Capture the cell that displays the provided text and extract its [x, y] central coordinate. 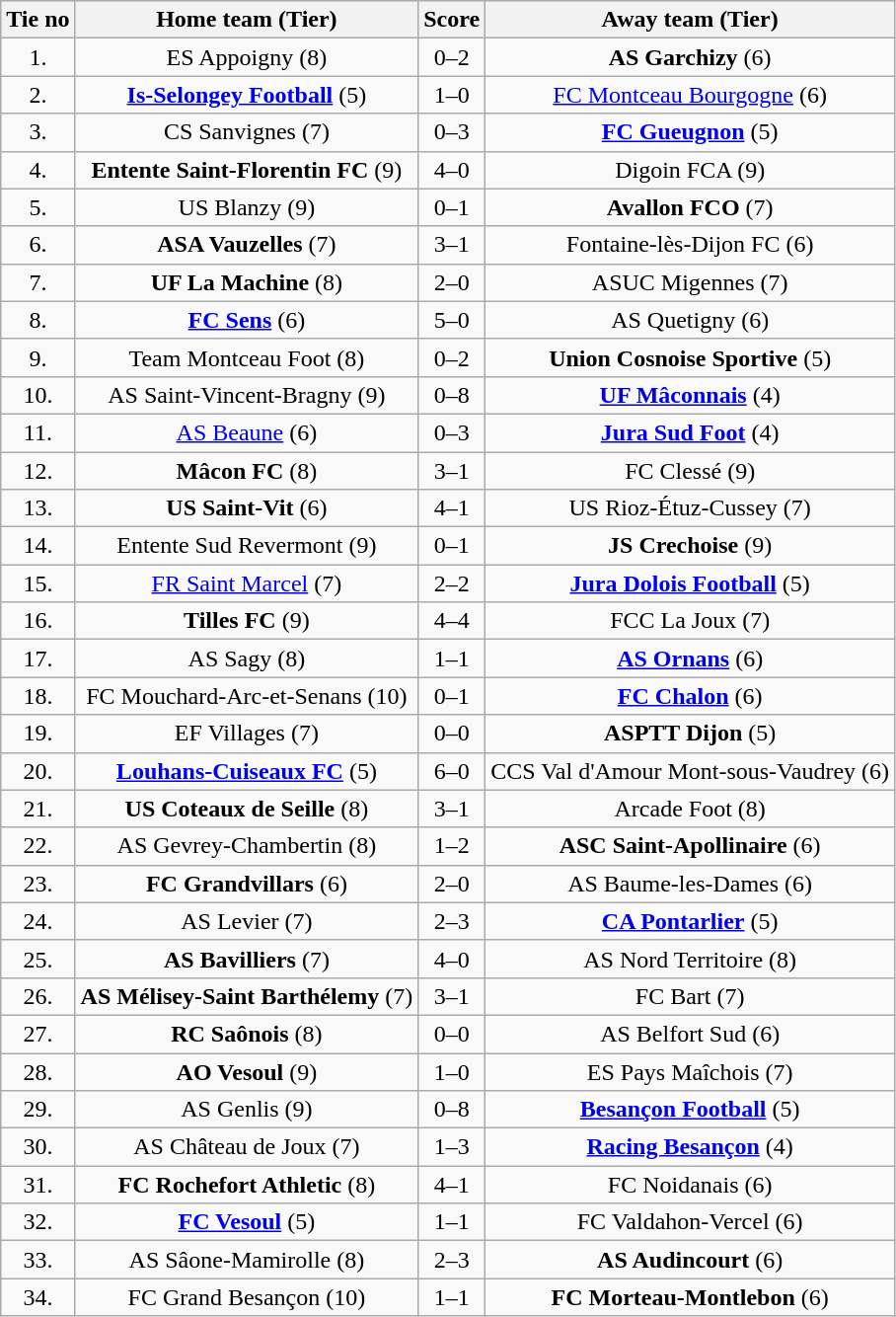
Away team (Tier) [691, 20]
16. [37, 621]
2. [37, 95]
Team Montceau Foot (8) [247, 357]
FCC La Joux (7) [691, 621]
Fontaine-lès-Dijon FC (6) [691, 245]
18. [37, 696]
AS Sâone-Mamirolle (8) [247, 1260]
12. [37, 471]
Mâcon FC (8) [247, 471]
1–3 [452, 1147]
FC Grandvillars (6) [247, 884]
CA Pontarlier (5) [691, 921]
17. [37, 658]
3. [37, 132]
ASA Vauzelles (7) [247, 245]
CCS Val d'Amour Mont-sous-Vaudrey (6) [691, 771]
AS Belfort Sud (6) [691, 1034]
AO Vesoul (9) [247, 1071]
FC Clessé (9) [691, 471]
FC Bart (7) [691, 996]
FC Valdahon-Vercel (6) [691, 1222]
22. [37, 846]
RC Saônois (8) [247, 1034]
AS Château de Joux (7) [247, 1147]
FC Vesoul (5) [247, 1222]
6–0 [452, 771]
26. [37, 996]
FC Grand Besançon (10) [247, 1297]
EF Villages (7) [247, 734]
14. [37, 546]
FC Montceau Bourgogne (6) [691, 95]
AS Baume-les-Dames (6) [691, 884]
Arcade Foot (8) [691, 809]
4–4 [452, 621]
4. [37, 170]
AS Levier (7) [247, 921]
AS Beaune (6) [247, 432]
US Coteaux de Seille (8) [247, 809]
24. [37, 921]
27. [37, 1034]
FC Mouchard-Arc-et-Senans (10) [247, 696]
Entente Sud Revermont (9) [247, 546]
15. [37, 583]
Louhans-Cuiseaux FC (5) [247, 771]
25. [37, 959]
23. [37, 884]
ES Pays Maîchois (7) [691, 1071]
JS Crechoise (9) [691, 546]
Entente Saint-Florentin FC (9) [247, 170]
CS Sanvignes (7) [247, 132]
29. [37, 1110]
AS Gevrey-Chambertin (8) [247, 846]
ES Appoigny (8) [247, 57]
AS Nord Territoire (8) [691, 959]
9. [37, 357]
FC Rochefort Athletic (8) [247, 1185]
Racing Besançon (4) [691, 1147]
ASC Saint-Apollinaire (6) [691, 846]
5. [37, 207]
13. [37, 508]
ASUC Migennes (7) [691, 282]
Tie no [37, 20]
21. [37, 809]
FC Chalon (6) [691, 696]
AS Saint-Vincent-Bragny (9) [247, 395]
AS Ornans (6) [691, 658]
5–0 [452, 320]
11. [37, 432]
Jura Dolois Football (5) [691, 583]
ASPTT Dijon (5) [691, 734]
AS Audincourt (6) [691, 1260]
Digoin FCA (9) [691, 170]
32. [37, 1222]
UF La Machine (8) [247, 282]
UF Mâconnais (4) [691, 395]
Besançon Football (5) [691, 1110]
AS Genlis (9) [247, 1110]
30. [37, 1147]
34. [37, 1297]
AS Bavilliers (7) [247, 959]
19. [37, 734]
FC Gueugnon (5) [691, 132]
7. [37, 282]
US Rioz-Étuz-Cussey (7) [691, 508]
Is-Selongey Football (5) [247, 95]
US Blanzy (9) [247, 207]
AS Sagy (8) [247, 658]
FC Sens (6) [247, 320]
33. [37, 1260]
AS Garchizy (6) [691, 57]
Score [452, 20]
20. [37, 771]
Union Cosnoise Sportive (5) [691, 357]
Home team (Tier) [247, 20]
6. [37, 245]
Jura Sud Foot (4) [691, 432]
FC Morteau-Montlebon (6) [691, 1297]
FR Saint Marcel (7) [247, 583]
Tilles FC (9) [247, 621]
FC Noidanais (6) [691, 1185]
28. [37, 1071]
8. [37, 320]
Avallon FCO (7) [691, 207]
US Saint-Vit (6) [247, 508]
31. [37, 1185]
AS Mélisey-Saint Barthélemy (7) [247, 996]
10. [37, 395]
2–2 [452, 583]
AS Quetigny (6) [691, 320]
1–2 [452, 846]
1. [37, 57]
